Return the [x, y] coordinate for the center point of the cell that contains the specified text.  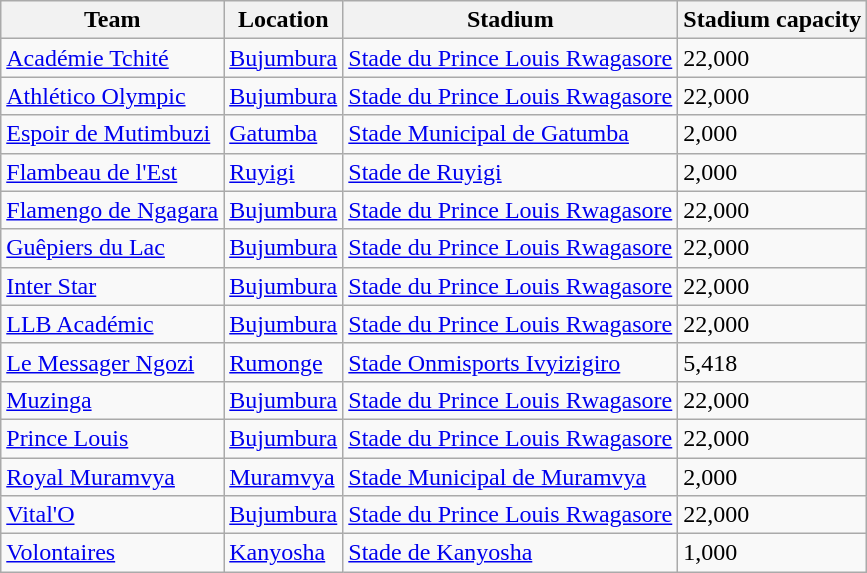
5,418 [772, 362]
Stadium [510, 20]
Stade de Ruyigi [510, 172]
Stade Municipal de Muramvya [510, 477]
Kanyosha [284, 553]
Académie Tchité [112, 58]
Prince Louis [112, 438]
Ruyigi [284, 172]
Volontaires [112, 553]
Stade de Kanyosha [510, 553]
Flambeau de l'Est [112, 172]
Inter Star [112, 286]
Stade Municipal de Gatumba [510, 134]
Stade Onmisports Ivyizigiro [510, 362]
Gatumba [284, 134]
LLB Académic [112, 324]
Muramvya [284, 477]
Muzinga [112, 400]
Espoir de Mutimbuzi [112, 134]
1,000 [772, 553]
Athlético Olympic [112, 96]
Vital'O [112, 515]
Guêpiers du Lac [112, 248]
Le Messager Ngozi [112, 362]
Rumonge [284, 362]
Stadium capacity [772, 20]
Flamengo de Ngagara [112, 210]
Location [284, 20]
Royal Muramvya [112, 477]
Team [112, 20]
